Scan for the cell matching the given text and deliver its (x, y) coordinate at center. 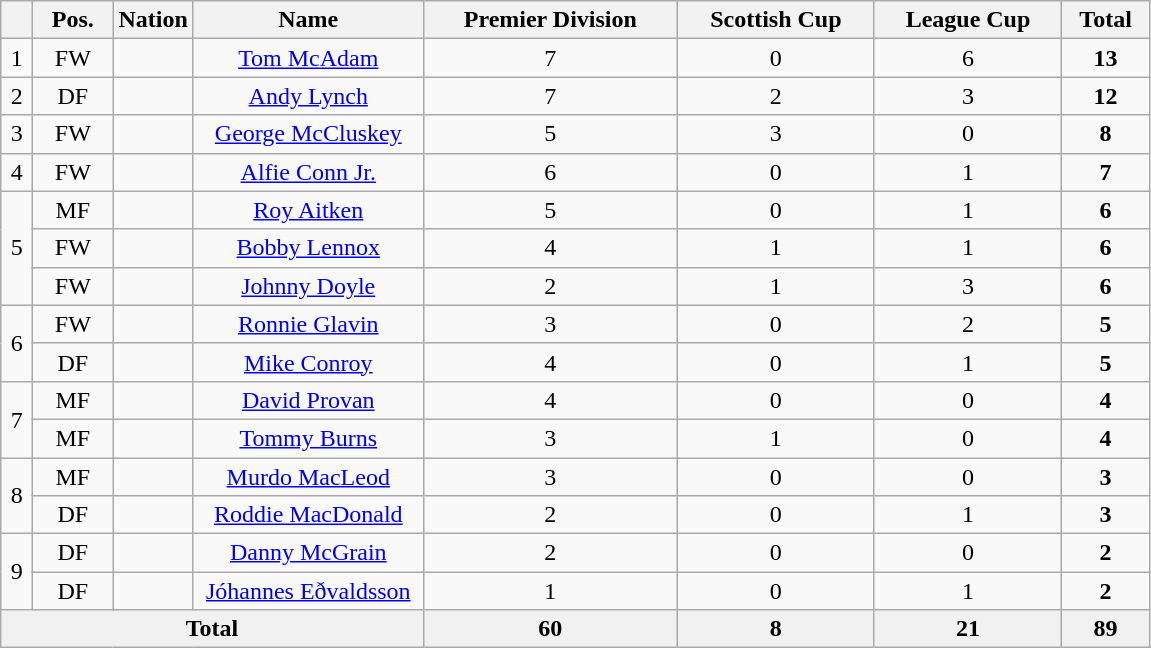
Tommy Burns (308, 438)
9 (17, 572)
60 (550, 629)
Ronnie Glavin (308, 324)
Roy Aitken (308, 210)
Andy Lynch (308, 96)
Jóhannes Eðvaldsson (308, 591)
Danny McGrain (308, 553)
Nation (153, 20)
12 (1106, 96)
Johnny Doyle (308, 286)
David Provan (308, 400)
89 (1106, 629)
Premier Division (550, 20)
Pos. (73, 20)
Tom McAdam (308, 58)
Murdo MacLeod (308, 477)
13 (1106, 58)
Bobby Lennox (308, 248)
Name (308, 20)
Scottish Cup (776, 20)
Roddie MacDonald (308, 515)
League Cup (968, 20)
George McCluskey (308, 134)
21 (968, 629)
Mike Conroy (308, 362)
Alfie Conn Jr. (308, 172)
